Return the (X, Y) coordinate for the center point of the cell that contains the specified text.  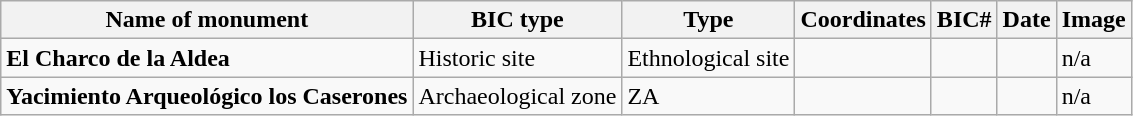
Coordinates (863, 20)
Name of monument (207, 20)
Ethnological site (708, 58)
Date (1026, 20)
Archaeological zone (518, 96)
Image (1094, 20)
BIC type (518, 20)
ZA (708, 96)
Type (708, 20)
BIC# (964, 20)
Historic site (518, 58)
Yacimiento Arqueológico los Caserones (207, 96)
El Charco de la Aldea (207, 58)
